Identify which cell holds the provided text, then report its (X, Y) central coordinate. 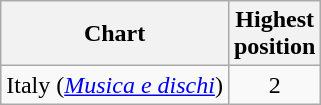
Chart (115, 34)
Italy (Musica e dischi) (115, 85)
2 (274, 85)
Highestposition (274, 34)
